Search for the cell housing the specified text and yield its [X, Y] center coordinate. 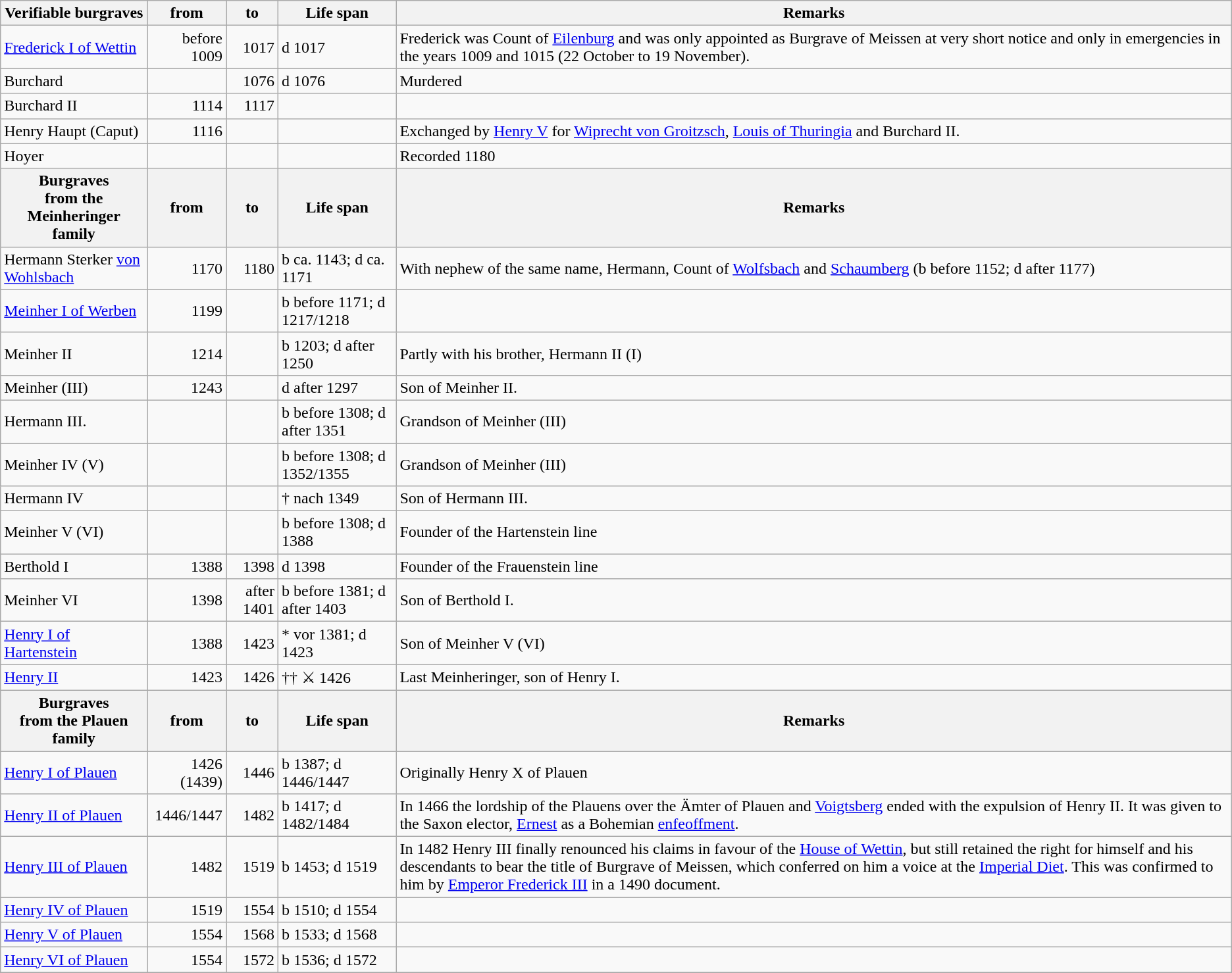
d 1017 [337, 47]
Son of Meinher II. [813, 387]
b 1510; d 1554 [337, 910]
Meinher V (VI) [74, 533]
after 1401 [253, 600]
Henry III of Plauen [74, 867]
1017 [253, 47]
d 1398 [337, 566]
Berthold I [74, 566]
b 1453; d 1519 [337, 867]
b before 1308; d after 1351 [337, 421]
1446/1447 [187, 816]
Meinher VI [74, 600]
1243 [187, 387]
Hermann IV [74, 499]
1568 [253, 935]
b 1536; d 1572 [337, 960]
† nach 1349 [337, 499]
1170 [187, 268]
Henry I of Plauen [74, 772]
Exchanged by Henry V for Wiprecht von Groitzsch, Louis of Thuringia and Burchard II. [813, 131]
Verifiable burgraves [74, 13]
Henry II [74, 678]
Son of Berthold I. [813, 600]
Last Meinheringer, son of Henry I. [813, 678]
Partly with his brother, Hermann II (I) [813, 354]
1114 [187, 106]
b ca. 1143; d ca. 1171 [337, 268]
With nephew of the same name, Hermann, Count of Wolfsbach and Schaumberg (b before 1152; d after 1177) [813, 268]
1446 [253, 772]
b before 1381; d after 1403 [337, 600]
Henry V of Plauen [74, 935]
Meinher (III) [74, 387]
Henry IV of Plauen [74, 910]
Son of Meinher V (VI) [813, 643]
1214 [187, 354]
1180 [253, 268]
Henry II of Plauen [74, 816]
Hermann Sterker von Wohlsbach [74, 268]
Founder of the Hartenstein line [813, 533]
* vor 1381; d 1423 [337, 643]
b 1533; d 1568 [337, 935]
b before 1308; d 1388 [337, 533]
Murdered [813, 81]
Hermann III. [74, 421]
b 1387; d 1446/1447 [337, 772]
Meinher I of Werben [74, 311]
1116 [187, 131]
Son of Hermann III. [813, 499]
b 1417; d 1482/1484 [337, 816]
b 1203; d after 1250 [337, 354]
d 1076 [337, 81]
Burchard [74, 81]
1199 [187, 311]
Henry VI of Plauen [74, 960]
1572 [253, 960]
Henry Haupt (Caput) [74, 131]
Burgraves from the Plauen family [74, 720]
b before 1171; d 1217/1218 [337, 311]
Meinher IV (V) [74, 464]
Hoyer [74, 156]
Burchard II [74, 106]
Originally Henry X of Plauen [813, 772]
1426 [253, 678]
before 1009 [187, 47]
1117 [253, 106]
Henry I of Hartenstein [74, 643]
Meinher II [74, 354]
†† ⚔ 1426 [337, 678]
Recorded 1180 [813, 156]
1426 (1439) [187, 772]
Frederick I of Wettin [74, 47]
Burgraves from the Meinheringer family [74, 208]
Founder of the Frauenstein line [813, 566]
b before 1308; d 1352/1355 [337, 464]
1076 [253, 81]
d after 1297 [337, 387]
